Identify which cell holds the provided text, then report its [x, y] central coordinate. 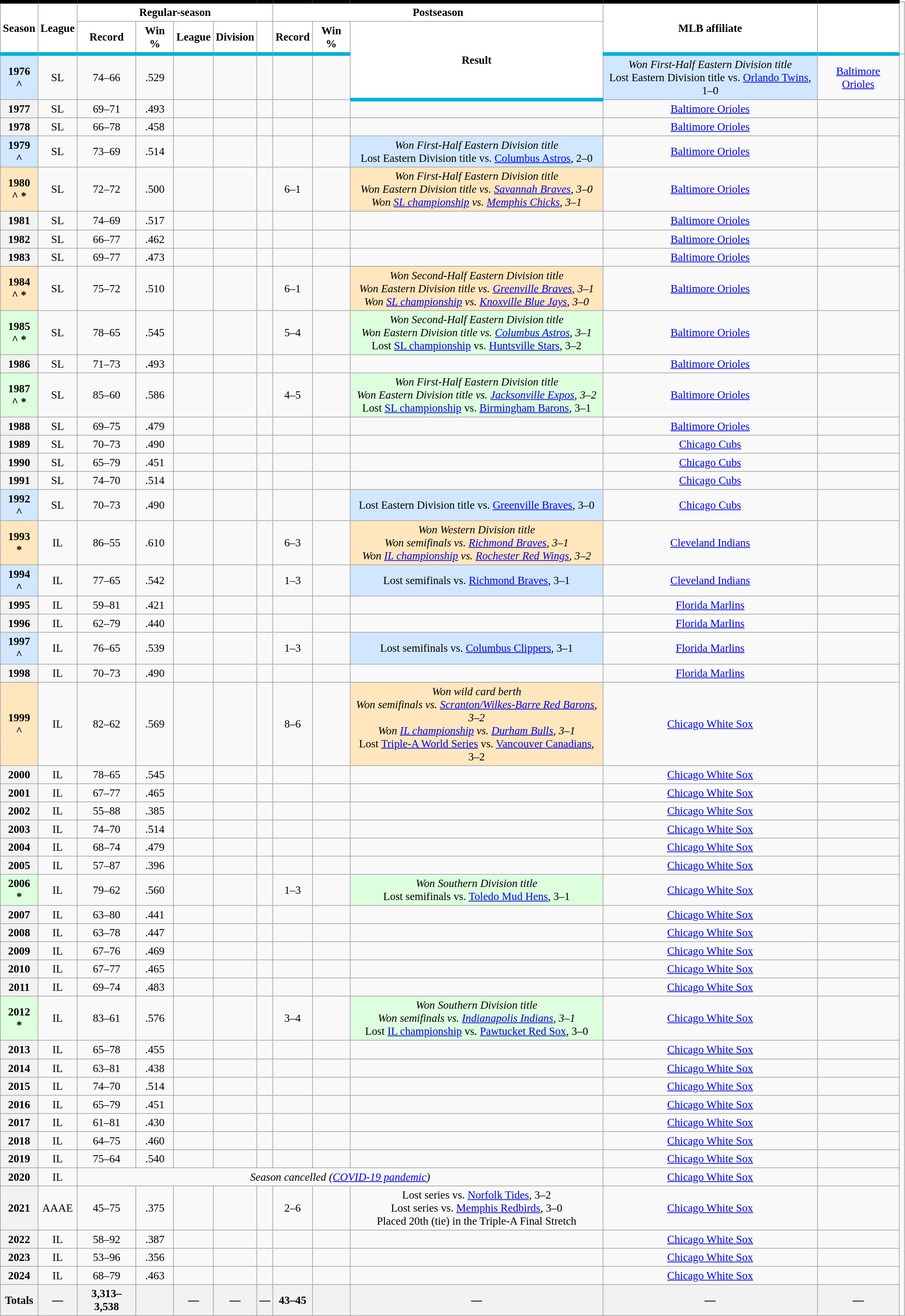
Lost Eastern Division title vs. Greenville Braves, 3–0 [477, 505]
63–80 [107, 915]
Season [19, 28]
71–73 [107, 364]
2004 [19, 847]
.542 [155, 581]
.539 [155, 648]
1998 [19, 673]
59–81 [107, 605]
63–78 [107, 933]
.460 [155, 1141]
Lost semifinals vs. Richmond Braves, 3–1 [477, 581]
4–5 [293, 395]
2023 [19, 1258]
.510 [155, 288]
1978 [19, 127]
57–87 [107, 865]
68–74 [107, 847]
.356 [155, 1258]
Won Southern Division titleLost semifinals vs. Toledo Mud Hens, 3–1 [477, 890]
.430 [155, 1122]
.500 [155, 189]
.396 [155, 865]
55–88 [107, 811]
1989 [19, 444]
1986 [19, 364]
.483 [155, 987]
76–65 [107, 648]
.560 [155, 890]
Regular-season [175, 12]
8–6 [293, 724]
74–69 [107, 221]
1981 [19, 221]
2018 [19, 1141]
.447 [155, 933]
Totals [19, 1301]
2016 [19, 1104]
1982 [19, 239]
2020 [19, 1177]
2019 [19, 1159]
.441 [155, 915]
2012* [19, 1018]
1993* [19, 543]
2011 [19, 987]
2003 [19, 829]
65–78 [107, 1050]
3,313–3,538 [107, 1301]
.529 [155, 77]
2010 [19, 969]
AAAE [57, 1208]
Lost semifinals vs. Columbus Clippers, 3–1 [477, 648]
1984^ * [19, 288]
61–81 [107, 1122]
1990 [19, 462]
79–62 [107, 890]
69–71 [107, 109]
1977 [19, 109]
1980^ * [19, 189]
Lost series vs. Norfolk Tides, 3–2Lost series vs. Memphis Redbirds, 3–0Placed 20th (tie) in the Triple-A Final Stretch [477, 1208]
Won Southern Division titleWon semifinals vs. Indianapolis Indians, 3–1Lost IL championship vs. Pawtucket Red Sox, 3–0 [477, 1018]
2001 [19, 793]
43–45 [293, 1301]
83–61 [107, 1018]
64–75 [107, 1141]
Won First-Half Eastern Division titleWon Eastern Division title vs. Savannah Braves, 3–0Won SL championship vs. Memphis Chicks, 3–1 [477, 189]
77–65 [107, 581]
Won Second-Half Eastern Division titleWon Eastern Division title vs. Columbus Astros, 3–1Lost SL championship vs. Huntsville Stars, 3–2 [477, 332]
82–62 [107, 724]
1995 [19, 605]
1983 [19, 257]
1997^ [19, 648]
53–96 [107, 1258]
5–4 [293, 332]
1996 [19, 624]
Won First-Half Eastern Division titleLost Eastern Division title vs. Columbus Astros, 2–0 [477, 152]
73–69 [107, 152]
1988 [19, 426]
2015 [19, 1086]
2021 [19, 1208]
75–72 [107, 288]
.576 [155, 1018]
.387 [155, 1239]
.462 [155, 239]
58–92 [107, 1239]
66–77 [107, 239]
.463 [155, 1276]
3–4 [293, 1018]
.458 [155, 127]
2005 [19, 865]
2000 [19, 774]
6–3 [293, 543]
68–79 [107, 1276]
.610 [155, 543]
.473 [155, 257]
2006* [19, 890]
72–72 [107, 189]
Result [477, 61]
MLB affiliate [710, 28]
1991 [19, 481]
1994^ [19, 581]
2014 [19, 1068]
Won Second-Half Eastern Division titleWon Eastern Division title vs. Greenville Braves, 3–1Won SL championship vs. Knoxville Blue Jays, 3–0 [477, 288]
2002 [19, 811]
2024 [19, 1276]
86–55 [107, 543]
.569 [155, 724]
.421 [155, 605]
Postseason [438, 12]
Won Western Division titleWon semifinals vs. Richmond Braves, 3–1Won IL championship vs. Rochester Red Wings, 3–2 [477, 543]
.517 [155, 221]
74–66 [107, 77]
75–64 [107, 1159]
1976^ [19, 77]
69–75 [107, 426]
.469 [155, 951]
2–6 [293, 1208]
.440 [155, 624]
1999^ [19, 724]
2017 [19, 1122]
1987^ * [19, 395]
66–78 [107, 127]
.586 [155, 395]
.455 [155, 1050]
1979^ [19, 152]
2022 [19, 1239]
69–77 [107, 257]
2013 [19, 1050]
.375 [155, 1208]
Won First-Half Eastern Division titleWon Eastern Division title vs. Jacksonville Expos, 3–2Lost SL championship vs. Birmingham Barons, 3–1 [477, 395]
2009 [19, 951]
85–60 [107, 395]
.438 [155, 1068]
69–74 [107, 987]
1985^ * [19, 332]
45–75 [107, 1208]
.540 [155, 1159]
Season cancelled (COVID-19 pandemic) [340, 1177]
1992^ [19, 505]
Division [235, 38]
Won First-Half Eastern Division titleLost Eastern Division title vs. Orlando Twins, 1–0 [710, 77]
62–79 [107, 624]
2007 [19, 915]
2008 [19, 933]
63–81 [107, 1068]
67–76 [107, 951]
.385 [155, 811]
